Provide the (x, y) coordinate of the cell's center where the given text is located.  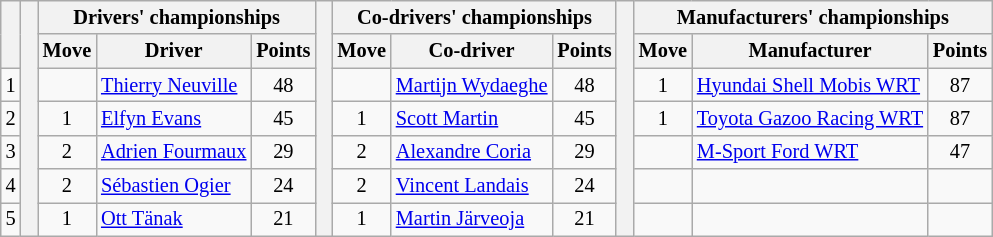
Alexandre Coria (472, 152)
Co-driver (472, 51)
Martijn Wydaeghe (472, 85)
5 (11, 219)
Hyundai Shell Mobis WRT (810, 85)
M-Sport Ford WRT (810, 152)
Elfyn Evans (174, 118)
Drivers' championships (177, 17)
Thierry Neuville (174, 85)
Driver (174, 51)
Martin Järveoja (472, 219)
Sébastien Ogier (174, 186)
Co-drivers' championships (475, 17)
4 (11, 186)
Manufacturers' championships (813, 17)
Manufacturer (810, 51)
3 (11, 152)
Vincent Landais (472, 186)
Ott Tänak (174, 219)
Scott Martin (472, 118)
Toyota Gazoo Racing WRT (810, 118)
47 (960, 152)
Adrien Fourmaux (174, 152)
